Locate the cell with the specified text and output its (x, y) center coordinate. 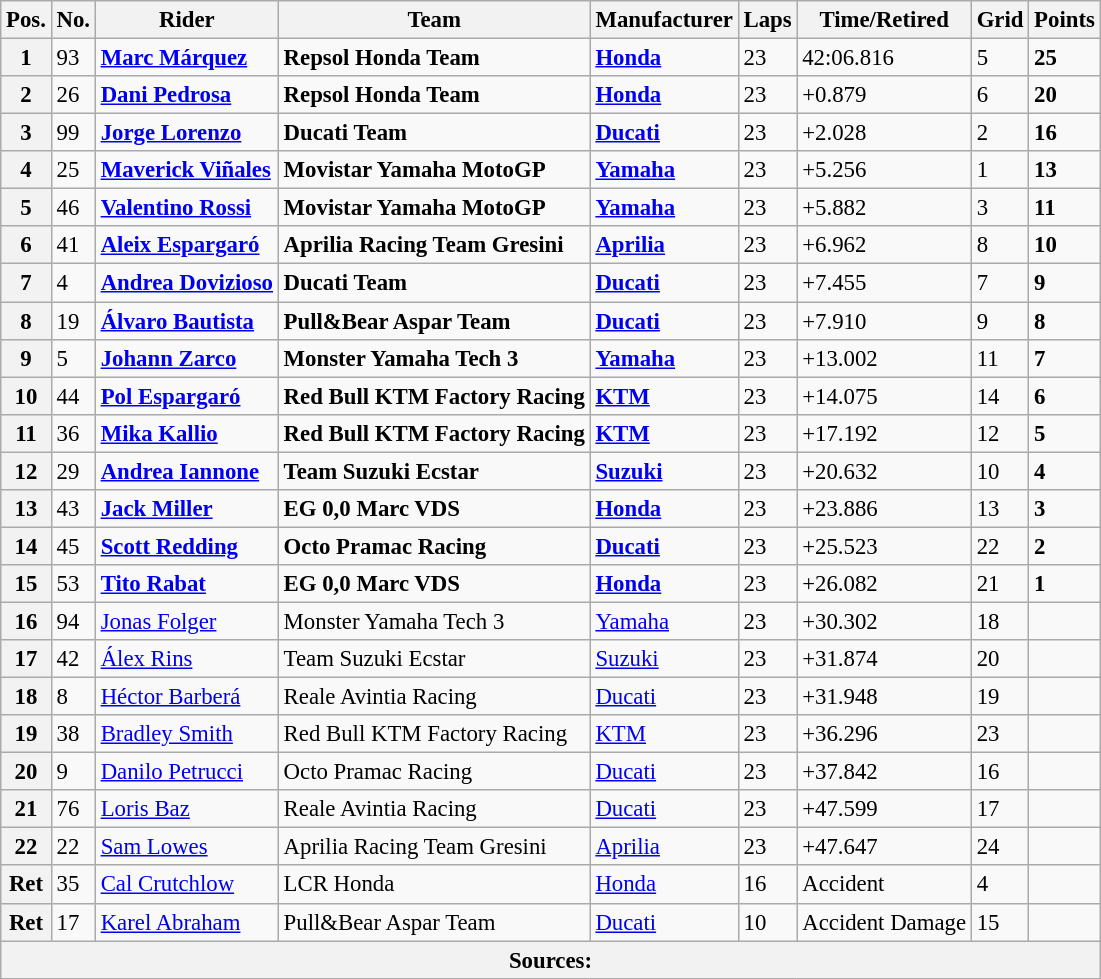
Jorge Lorenzo (186, 133)
99 (73, 133)
Pol Espargaró (186, 396)
Sources: (550, 960)
+31.874 (884, 659)
+20.632 (884, 471)
35 (73, 885)
46 (73, 208)
+13.002 (884, 358)
Karel Abraham (186, 922)
Laps (768, 20)
43 (73, 509)
+47.647 (884, 847)
+23.886 (884, 509)
Loris Baz (186, 809)
+25.523 (884, 546)
+5.882 (884, 208)
+36.296 (884, 734)
26 (73, 95)
Sam Lowes (186, 847)
42:06.816 (884, 58)
+30.302 (884, 621)
41 (73, 245)
Jack Miller (186, 509)
Marc Márquez (186, 58)
Andrea Dovizioso (186, 283)
Álvaro Bautista (186, 321)
+17.192 (884, 433)
24 (1000, 847)
94 (73, 621)
76 (73, 809)
+7.910 (884, 321)
Aleix Espargaró (186, 245)
Team (434, 20)
Manufacturer (664, 20)
+0.879 (884, 95)
Álex Rins (186, 659)
Danilo Petrucci (186, 772)
44 (73, 396)
Mika Kallio (186, 433)
Dani Pedrosa (186, 95)
36 (73, 433)
Grid (1000, 20)
Cal Crutchlow (186, 885)
+47.599 (884, 809)
42 (73, 659)
38 (73, 734)
45 (73, 546)
Time/Retired (884, 20)
+6.962 (884, 245)
Accident (884, 885)
53 (73, 584)
29 (73, 471)
Maverick Viñales (186, 170)
+31.948 (884, 697)
93 (73, 58)
+7.455 (884, 283)
Bradley Smith (186, 734)
Andrea Iannone (186, 471)
Johann Zarco (186, 358)
Pos. (26, 20)
+37.842 (884, 772)
Rider (186, 20)
Héctor Barberá (186, 697)
+5.256 (884, 170)
Valentino Rossi (186, 208)
No. (73, 20)
Jonas Folger (186, 621)
+2.028 (884, 133)
Scott Redding (186, 546)
+26.082 (884, 584)
Points (1064, 20)
+14.075 (884, 396)
Accident Damage (884, 922)
LCR Honda (434, 885)
Tito Rabat (186, 584)
